Return the [X, Y] coordinate for the center point of the cell that contains the specified text.  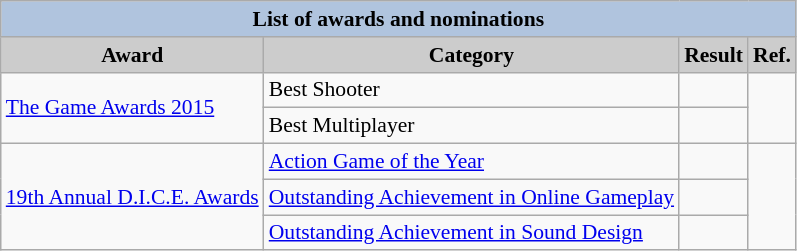
Result [714, 55]
Best Shooter [472, 90]
List of awards and nominations [398, 19]
Award [132, 55]
Category [472, 55]
19th Annual D.I.C.E. Awards [132, 198]
Action Game of the Year [472, 162]
Outstanding Achievement in Sound Design [472, 233]
The Game Awards 2015 [132, 108]
Ref. [772, 55]
Best Multiplayer [472, 126]
Outstanding Achievement in Online Gameplay [472, 197]
